Search for the cell housing the specified text and yield its (X, Y) center coordinate. 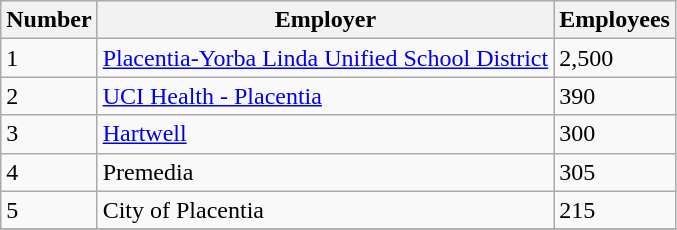
2 (49, 96)
4 (49, 172)
Hartwell (326, 134)
1 (49, 58)
300 (615, 134)
City of Placentia (326, 210)
Number (49, 20)
215 (615, 210)
Premedia (326, 172)
5 (49, 210)
3 (49, 134)
390 (615, 96)
Placentia-Yorba Linda Unified School District (326, 58)
Employer (326, 20)
305 (615, 172)
2,500 (615, 58)
UCI Health - Placentia (326, 96)
Employees (615, 20)
